Locate the cell with the specified text and output its [x, y] center coordinate. 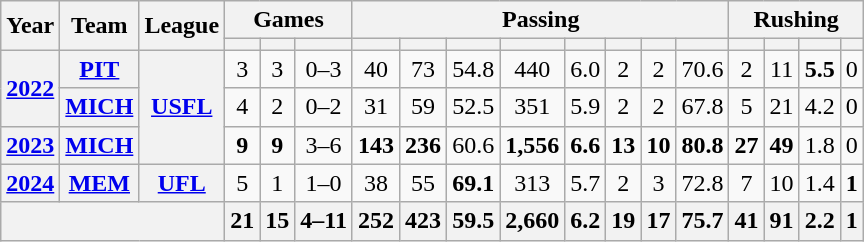
Rushing [796, 20]
Team [100, 26]
PIT [100, 69]
313 [532, 183]
5.7 [586, 183]
423 [424, 221]
4–11 [324, 221]
1.4 [820, 183]
Passing [540, 20]
5.9 [586, 107]
UFL [182, 183]
1–0 [324, 183]
7 [746, 183]
0–2 [324, 107]
72.8 [702, 183]
15 [278, 221]
19 [624, 221]
League [182, 26]
52.5 [474, 107]
252 [376, 221]
70.6 [702, 69]
38 [376, 183]
60.6 [474, 145]
75.7 [702, 221]
54.8 [474, 69]
6.6 [586, 145]
Games [289, 20]
13 [624, 145]
5.5 [820, 69]
USFL [182, 107]
17 [658, 221]
351 [532, 107]
2023 [30, 145]
6.2 [586, 221]
4.2 [820, 107]
49 [782, 145]
27 [746, 145]
3–6 [324, 145]
31 [376, 107]
80.8 [702, 145]
11 [782, 69]
2.2 [820, 221]
1.8 [820, 145]
67.8 [702, 107]
41 [746, 221]
55 [424, 183]
4 [242, 107]
143 [376, 145]
59.5 [474, 221]
2022 [30, 88]
0–3 [324, 69]
1,556 [532, 145]
2024 [30, 183]
91 [782, 221]
6.0 [586, 69]
69.1 [474, 183]
Year [30, 26]
MEM [100, 183]
236 [424, 145]
40 [376, 69]
73 [424, 69]
440 [532, 69]
2,660 [532, 221]
59 [424, 107]
